For the text-containing cell, return its midpoint in [x, y] coordinate format. 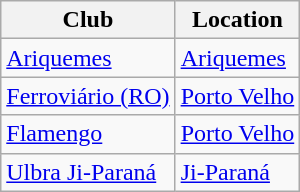
Ferroviário (RO) [88, 96]
Ulbra Ji-Paraná [88, 172]
Flamengo [88, 134]
Ji-Paraná [238, 172]
Club [88, 20]
Location [238, 20]
